Output the [X, Y] coordinate of the center of the cell containing the given text.  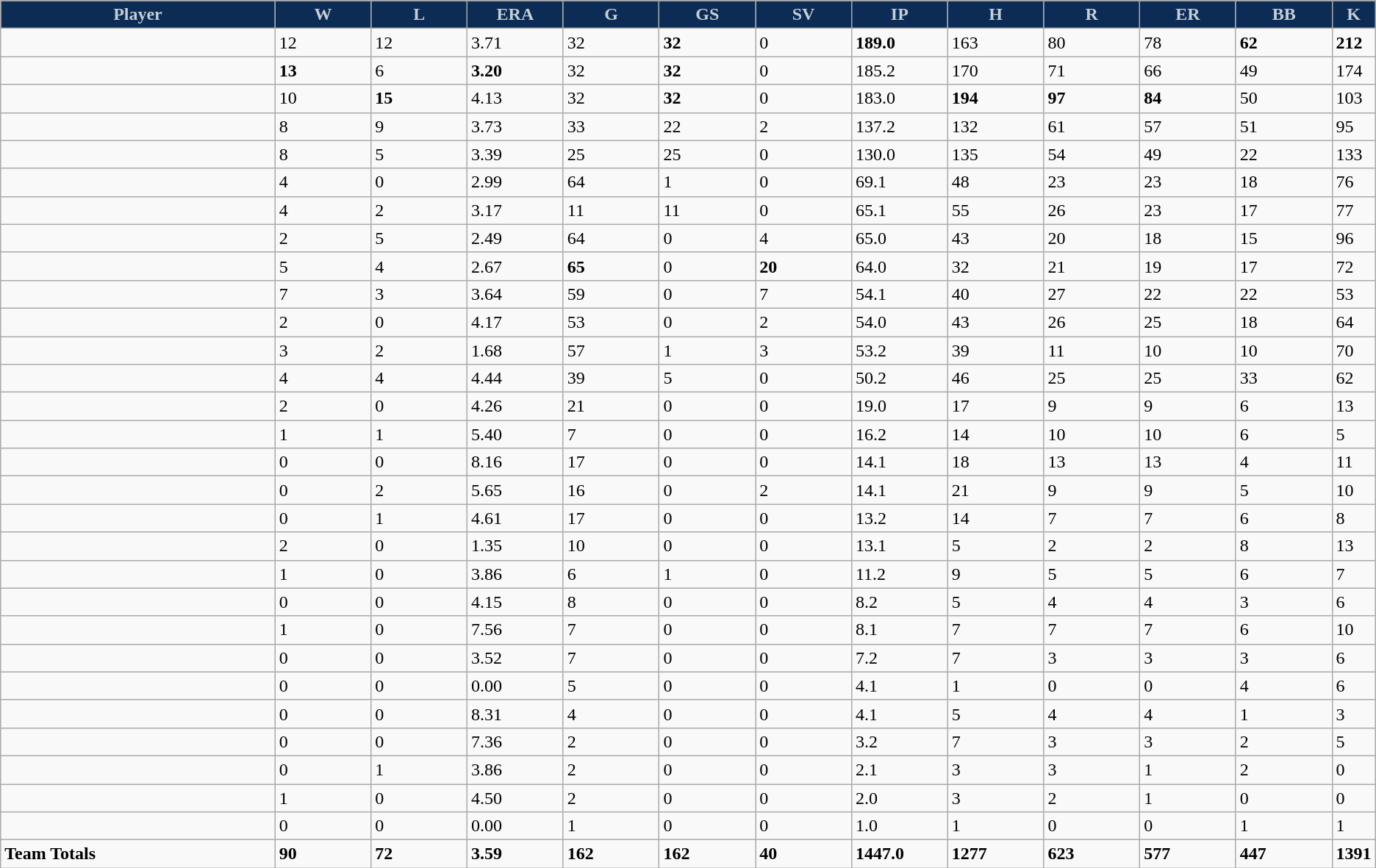
46 [995, 379]
189.0 [900, 43]
1.35 [516, 546]
66 [1188, 71]
1.0 [900, 826]
ER [1188, 15]
64.0 [900, 266]
K [1354, 15]
13.2 [900, 518]
76 [1354, 182]
H [995, 15]
3.39 [516, 154]
96 [1354, 238]
3.59 [516, 854]
3.20 [516, 71]
577 [1188, 854]
65.0 [900, 238]
133 [1354, 154]
GS [707, 15]
1391 [1354, 854]
53.2 [900, 351]
G [612, 15]
194 [995, 98]
3.17 [516, 210]
3.64 [516, 294]
4.15 [516, 602]
65.1 [900, 210]
16.2 [900, 434]
163 [995, 43]
8.1 [900, 630]
132 [995, 126]
13.1 [900, 546]
7.2 [900, 658]
4.17 [516, 322]
90 [323, 854]
80 [1092, 43]
48 [995, 182]
59 [612, 294]
137.2 [900, 126]
2.0 [900, 797]
3.73 [516, 126]
19 [1188, 266]
170 [995, 71]
5.65 [516, 490]
7.36 [516, 742]
R [1092, 15]
69.1 [900, 182]
1.68 [516, 351]
4.26 [516, 406]
78 [1188, 43]
2.49 [516, 238]
212 [1354, 43]
447 [1283, 854]
2.99 [516, 182]
19.0 [900, 406]
54 [1092, 154]
1277 [995, 854]
2.1 [900, 770]
3.52 [516, 658]
103 [1354, 98]
183.0 [900, 98]
BB [1283, 15]
77 [1354, 210]
16 [612, 490]
7.56 [516, 630]
50 [1283, 98]
97 [1092, 98]
Team Totals [138, 854]
3.71 [516, 43]
185.2 [900, 71]
L [419, 15]
623 [1092, 854]
61 [1092, 126]
8.16 [516, 462]
70 [1354, 351]
4.13 [516, 98]
3.2 [900, 742]
8.31 [516, 714]
27 [1092, 294]
130.0 [900, 154]
135 [995, 154]
50.2 [900, 379]
54.0 [900, 322]
4.61 [516, 518]
11.2 [900, 574]
2.67 [516, 266]
54.1 [900, 294]
ERA [516, 15]
51 [1283, 126]
55 [995, 210]
174 [1354, 71]
5.40 [516, 434]
71 [1092, 71]
65 [612, 266]
84 [1188, 98]
SV [804, 15]
8.2 [900, 602]
Player [138, 15]
W [323, 15]
1447.0 [900, 854]
4.44 [516, 379]
IP [900, 15]
95 [1354, 126]
4.50 [516, 797]
